From the cell containing the given text, extract its center point as [x, y] coordinate. 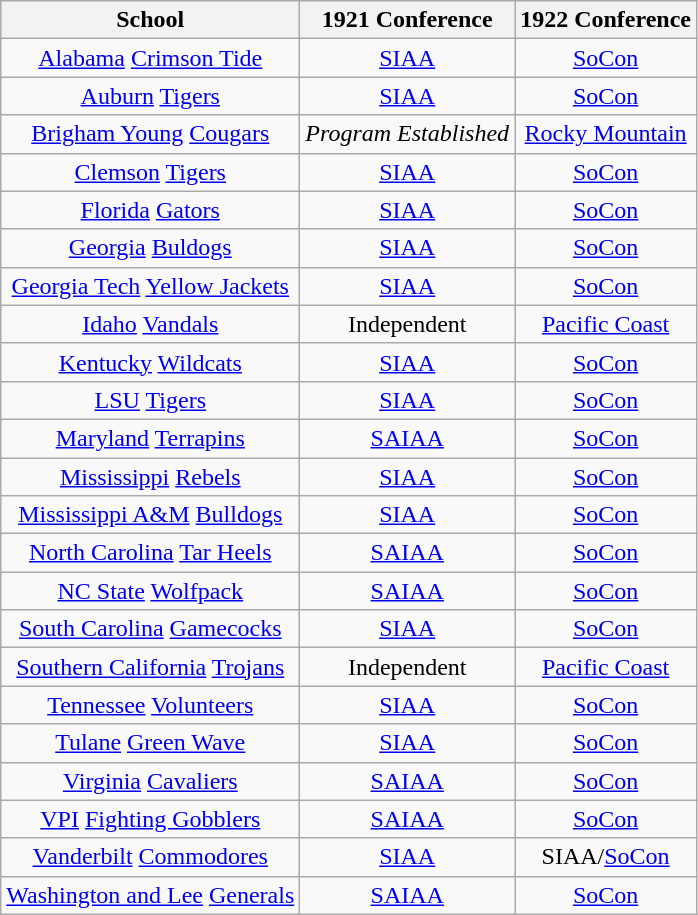
Mississippi A&M Bulldogs [150, 515]
Washington and Lee Generals [150, 895]
Program Established [408, 134]
Idaho Vandals [150, 324]
Rocky Mountain [606, 134]
1922 Conference [606, 20]
NC State Wolfpack [150, 591]
Southern California Trojans [150, 667]
Tennessee Volunteers [150, 705]
Georgia Tech Yellow Jackets [150, 286]
SIAA/SoCon [606, 857]
Kentucky Wildcats [150, 362]
Alabama Crimson Tide [150, 58]
Clemson Tigers [150, 172]
Tulane Green Wave [150, 743]
South Carolina Gamecocks [150, 629]
Georgia Buldogs [150, 248]
Brigham Young Cougars [150, 134]
LSU Tigers [150, 400]
North Carolina Tar Heels [150, 553]
Auburn Tigers [150, 96]
Virginia Cavaliers [150, 781]
School [150, 20]
Vanderbilt Commodores [150, 857]
Maryland Terrapins [150, 438]
Florida Gators [150, 210]
1921 Conference [408, 20]
VPI Fighting Gobblers [150, 819]
Mississippi Rebels [150, 477]
